For the text-containing cell, return its midpoint in (x, y) coordinate format. 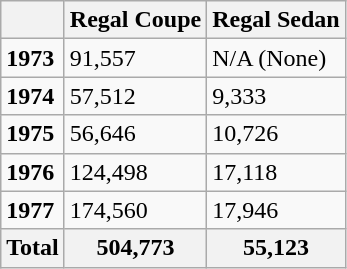
57,512 (135, 96)
9,333 (276, 96)
1975 (33, 134)
N/A (None) (276, 58)
1976 (33, 172)
Regal Sedan (276, 20)
17,946 (276, 210)
1977 (33, 210)
Total (33, 248)
1974 (33, 96)
10,726 (276, 134)
1973 (33, 58)
124,498 (135, 172)
17,118 (276, 172)
Regal Coupe (135, 20)
55,123 (276, 248)
174,560 (135, 210)
504,773 (135, 248)
91,557 (135, 58)
56,646 (135, 134)
